Extract the (X, Y) coordinate from the center of the cell holding the provided text.  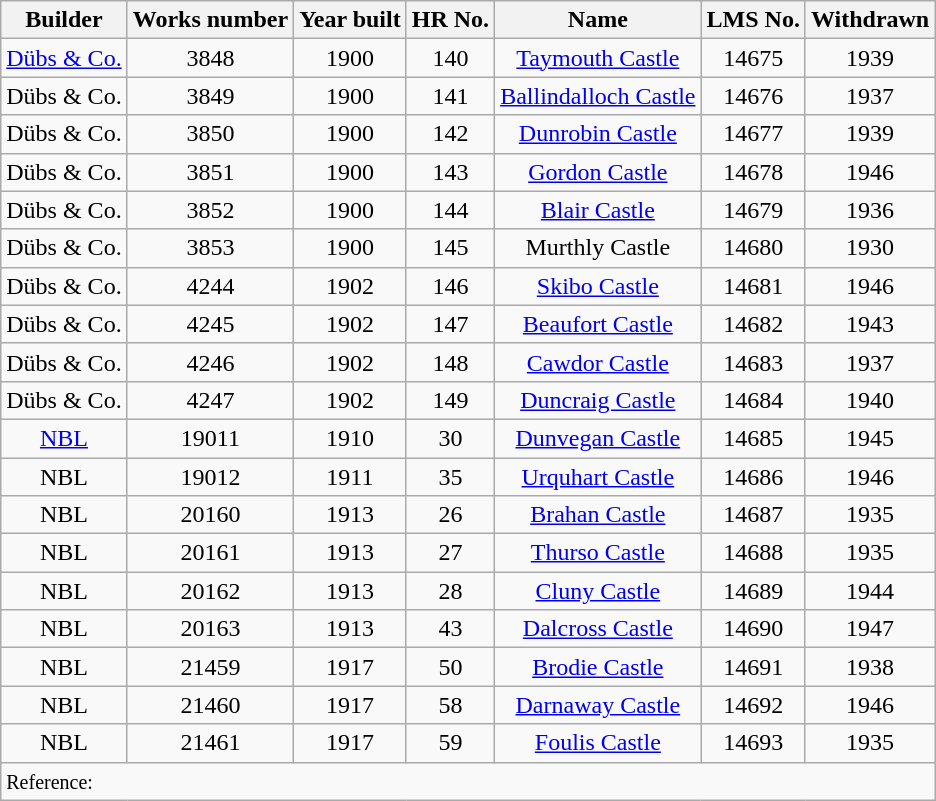
14687 (753, 515)
1938 (870, 667)
14690 (753, 629)
4244 (210, 286)
14682 (753, 324)
Foulis Castle (598, 743)
14686 (753, 477)
Withdrawn (870, 20)
14693 (753, 743)
Beaufort Castle (598, 324)
141 (450, 96)
3849 (210, 96)
20161 (210, 553)
Thurso Castle (598, 553)
14689 (753, 591)
14692 (753, 705)
3848 (210, 58)
Builder (64, 20)
Gordon Castle (598, 172)
145 (450, 248)
Murthly Castle (598, 248)
1930 (870, 248)
1944 (870, 591)
4245 (210, 324)
19011 (210, 438)
1910 (350, 438)
146 (450, 286)
Duncraig Castle (598, 400)
20163 (210, 629)
3851 (210, 172)
Dalcross Castle (598, 629)
147 (450, 324)
21460 (210, 705)
Urquhart Castle (598, 477)
14679 (753, 210)
Brodie Castle (598, 667)
14688 (753, 553)
Blair Castle (598, 210)
35 (450, 477)
14685 (753, 438)
144 (450, 210)
14684 (753, 400)
Darnaway Castle (598, 705)
1945 (870, 438)
14680 (753, 248)
143 (450, 172)
21461 (210, 743)
Dunvegan Castle (598, 438)
14677 (753, 134)
1940 (870, 400)
20162 (210, 591)
14683 (753, 362)
Ballindalloch Castle (598, 96)
Reference: (468, 781)
21459 (210, 667)
30 (450, 438)
20160 (210, 515)
3852 (210, 210)
LMS No. (753, 20)
140 (450, 58)
3850 (210, 134)
4246 (210, 362)
14681 (753, 286)
Cluny Castle (598, 591)
4247 (210, 400)
1936 (870, 210)
149 (450, 400)
Dunrobin Castle (598, 134)
Year built (350, 20)
148 (450, 362)
19012 (210, 477)
Name (598, 20)
Works number (210, 20)
43 (450, 629)
Taymouth Castle (598, 58)
59 (450, 743)
27 (450, 553)
1943 (870, 324)
58 (450, 705)
14678 (753, 172)
28 (450, 591)
1947 (870, 629)
14676 (753, 96)
142 (450, 134)
26 (450, 515)
Brahan Castle (598, 515)
HR No. (450, 20)
3853 (210, 248)
Skibo Castle (598, 286)
50 (450, 667)
Cawdor Castle (598, 362)
14691 (753, 667)
1911 (350, 477)
14675 (753, 58)
